Search for the cell housing the specified text and yield its [X, Y] center coordinate. 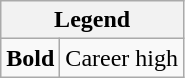
Career high [122, 58]
Bold [30, 58]
Legend [92, 20]
